Extract the (x, y) coordinate from the center of the cell holding the provided text.  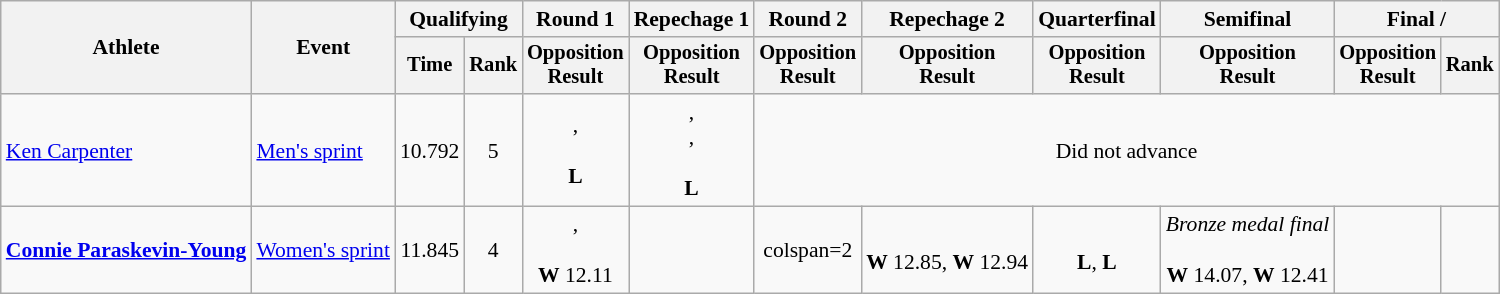
,W 12.11 (576, 250)
Repechage 2 (947, 19)
Women's sprint (323, 250)
Bronze medal finalW 14.07, W 12.41 (1248, 250)
,,L (692, 150)
4 (493, 250)
Semifinal (1248, 19)
Athlete (126, 48)
Time (430, 66)
Repechage 1 (692, 19)
colspan=2 (808, 250)
Men's sprint (323, 150)
Round 2 (808, 19)
Ken Carpenter (126, 150)
Round 1 (576, 19)
Quarterfinal (1097, 19)
Did not advance (1126, 150)
5 (493, 150)
,L (576, 150)
W 12.85, W 12.94 (947, 250)
Event (323, 48)
11.845 (430, 250)
L, L (1097, 250)
Connie Paraskevin-Young (126, 250)
10.792 (430, 150)
Qualifying (458, 19)
Final / (1416, 19)
